Provide the [X, Y] coordinate of the cell's center where the given text is located.  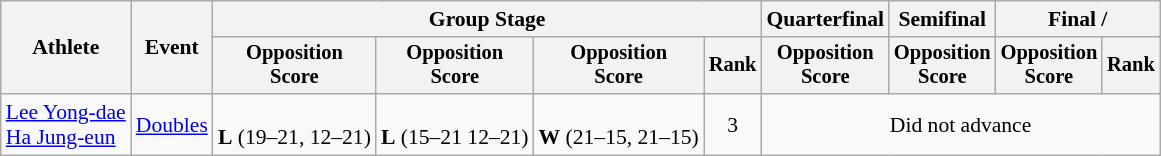
Did not advance [960, 124]
Group Stage [488, 19]
Athlete [66, 48]
W (21–15, 21–15) [619, 124]
Doubles [172, 124]
L (15–21 12–21) [455, 124]
3 [733, 124]
Quarterfinal [825, 19]
L (19–21, 12–21) [294, 124]
Semifinal [942, 19]
Event [172, 48]
Lee Yong-daeHa Jung-eun [66, 124]
Final / [1078, 19]
